Return the [x, y] coordinate for the center point of the cell that contains the specified text.  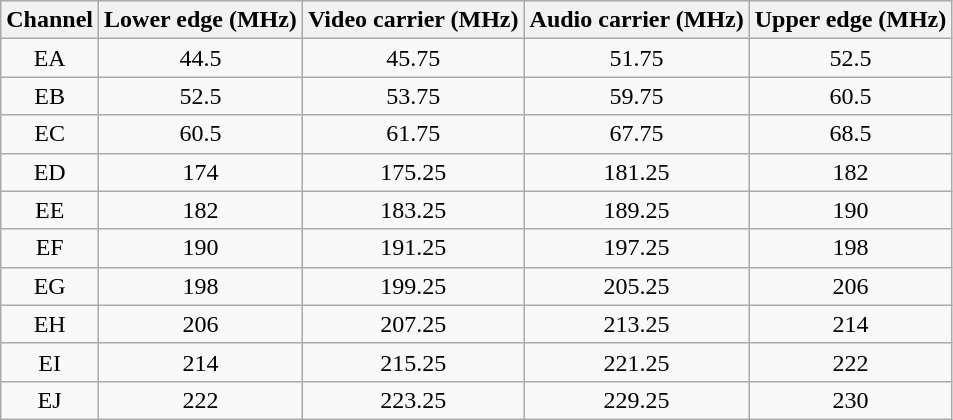
59.75 [636, 96]
230 [850, 400]
68.5 [850, 134]
EA [50, 58]
174 [201, 172]
67.75 [636, 134]
EC [50, 134]
EJ [50, 400]
51.75 [636, 58]
EG [50, 286]
45.75 [413, 58]
EF [50, 248]
189.25 [636, 210]
221.25 [636, 362]
183.25 [413, 210]
215.25 [413, 362]
181.25 [636, 172]
61.75 [413, 134]
Lower edge (MHz) [201, 20]
EB [50, 96]
Audio carrier (MHz) [636, 20]
229.25 [636, 400]
EE [50, 210]
205.25 [636, 286]
223.25 [413, 400]
213.25 [636, 324]
207.25 [413, 324]
Upper edge (MHz) [850, 20]
Video carrier (MHz) [413, 20]
Channel [50, 20]
EI [50, 362]
EH [50, 324]
191.25 [413, 248]
199.25 [413, 286]
44.5 [201, 58]
197.25 [636, 248]
53.75 [413, 96]
175.25 [413, 172]
ED [50, 172]
